Pinpoint the cell where the given text exists, returning its [X, Y] midpoint coordinate. 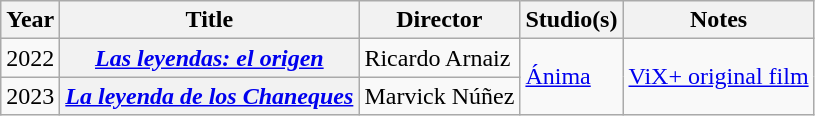
2023 [30, 96]
Ánima [572, 77]
Title [210, 20]
Ricardo Arnaiz [440, 58]
La leyenda de los Chaneques [210, 96]
Marvick Núñez [440, 96]
Las leyendas: el origen [210, 58]
ViX+ original film [718, 77]
Notes [718, 20]
2022 [30, 58]
Studio(s) [572, 20]
Year [30, 20]
Director [440, 20]
